From the cell containing the given text, extract its center point as [x, y] coordinate. 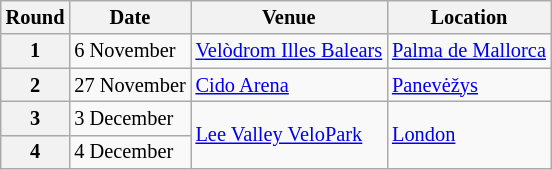
Velòdrom Illes Balears [290, 51]
Location [469, 17]
Palma de Mallorca [469, 51]
27 November [130, 85]
3 December [130, 118]
2 [36, 85]
Panevėžys [469, 85]
Date [130, 17]
Cido Arena [290, 85]
3 [36, 118]
6 November [130, 51]
Venue [290, 17]
London [469, 134]
4 December [130, 152]
Round [36, 17]
Lee Valley VeloPark [290, 134]
1 [36, 51]
4 [36, 152]
